Search for the cell housing the specified text and yield its [x, y] center coordinate. 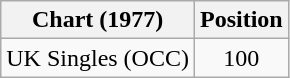
100 [241, 58]
Position [241, 20]
UK Singles (OCC) [98, 58]
Chart (1977) [98, 20]
